Extract the (X, Y) coordinate from the center of the cell holding the provided text.  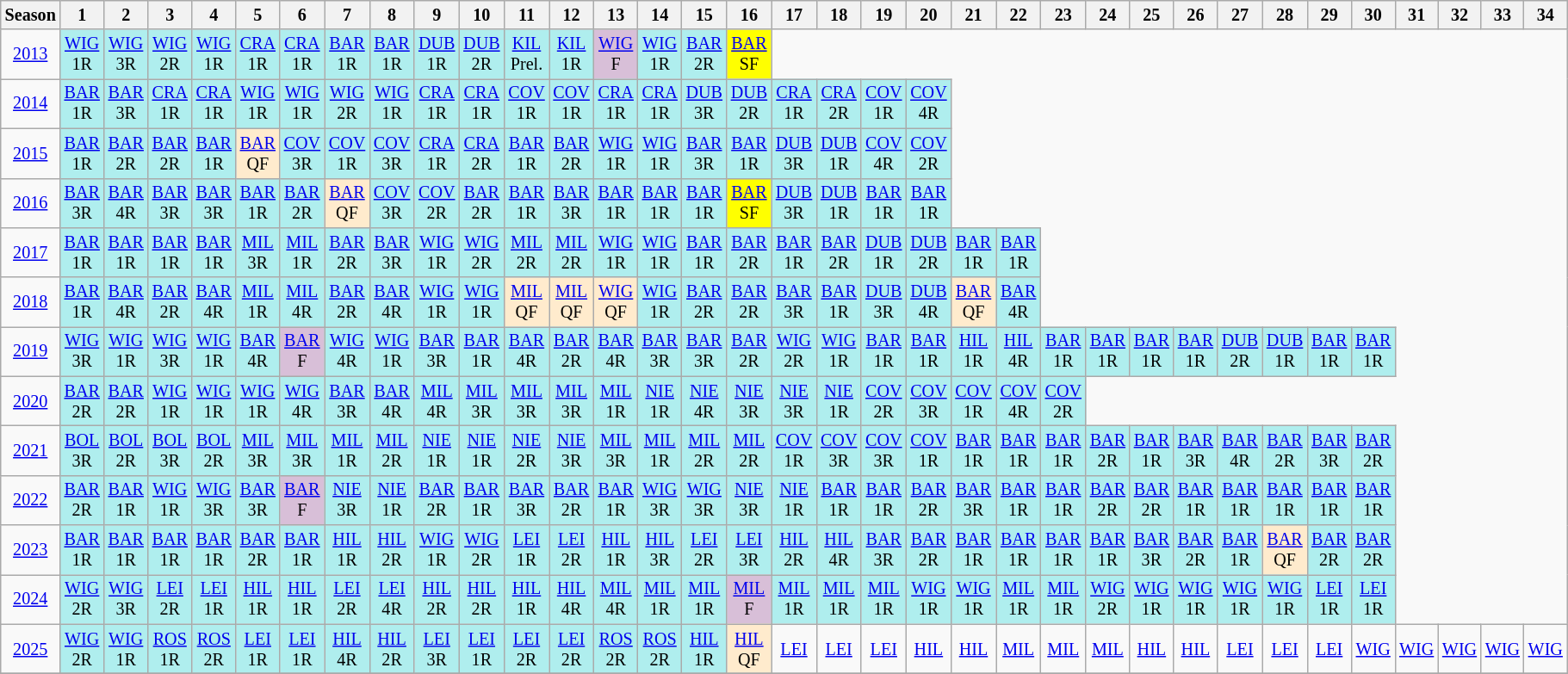
24 (1107, 15)
9 (437, 15)
10 (481, 15)
ROS1R (170, 649)
15 (704, 15)
KIL1R (572, 54)
25 (1152, 15)
MILF (749, 600)
2020 (31, 401)
LEI4R (392, 600)
33 (1503, 15)
6 (302, 15)
DUB4R (928, 302)
2025 (31, 649)
WIGF (617, 54)
14 (660, 15)
KILPrel. (526, 54)
2022 (31, 500)
2017 (31, 253)
2021 (31, 451)
Season (31, 15)
4 (214, 15)
22 (1019, 15)
NIE4R (704, 401)
17 (794, 15)
12 (572, 15)
31 (1416, 15)
20 (928, 15)
29 (1329, 15)
11 (526, 15)
28 (1285, 15)
21 (973, 15)
WIGQF (617, 302)
34 (1546, 15)
1 (83, 15)
2016 (31, 203)
8 (392, 15)
26 (1195, 15)
16 (749, 15)
3 (170, 15)
2018 (31, 302)
NIE2R (526, 451)
2024 (31, 600)
HIL3R (660, 550)
23 (1063, 15)
32 (1460, 15)
2023 (31, 550)
30 (1373, 15)
2 (126, 15)
HILQF (749, 649)
2014 (31, 104)
2019 (31, 352)
2013 (31, 54)
5 (258, 15)
19 (883, 15)
13 (617, 15)
7 (347, 15)
18 (839, 15)
27 (1240, 15)
2015 (31, 153)
